Find where the given text appears and provide that cell's center as [X, Y] coordinate. 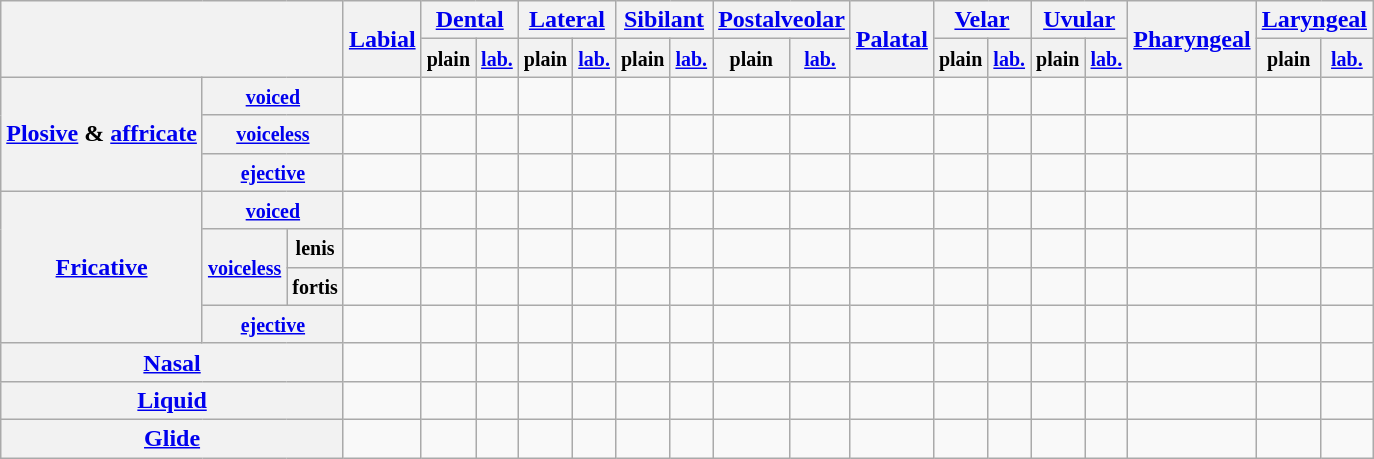
Postalveolar [782, 20]
Fricative [102, 267]
Laryngeal [1314, 20]
Sibilant [664, 20]
lenis [316, 248]
Nasal [172, 362]
Labial [382, 39]
Dental [470, 20]
Lateral [566, 20]
Plosive & affricate [102, 134]
Liquid [172, 400]
Uvular [1080, 20]
Pharyngeal [1192, 39]
fortis [316, 286]
Glide [172, 438]
Palatal [892, 39]
Velar [982, 20]
